Locate the cell with the specified text and output its (X, Y) center coordinate. 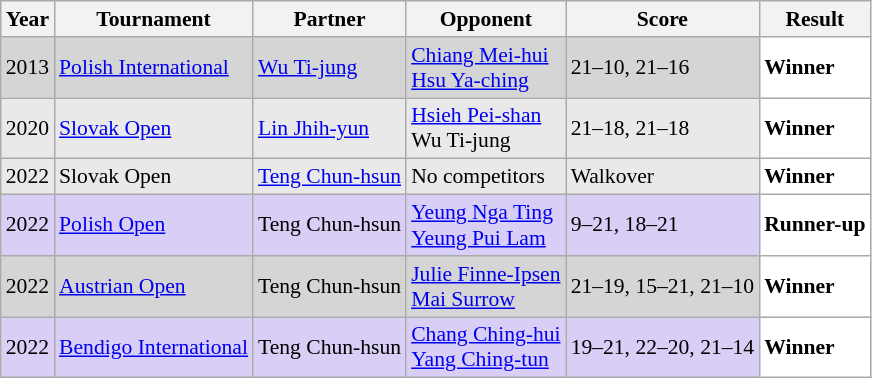
Wu Ti-jung (330, 68)
Austrian Open (154, 286)
Partner (330, 19)
21–19, 15–21, 21–10 (663, 286)
Year (28, 19)
Polish Open (154, 226)
Yeung Nga Ting Yeung Pui Lam (486, 226)
19–21, 22–20, 21–14 (663, 348)
21–10, 21–16 (663, 68)
Chang Ching-hui Yang Ching-tun (486, 348)
Lin Jhih-yun (330, 128)
Tournament (154, 19)
21–18, 21–18 (663, 128)
2013 (28, 68)
Walkover (663, 177)
No competitors (486, 177)
Opponent (486, 19)
9–21, 18–21 (663, 226)
Chiang Mei-hui Hsu Ya-ching (486, 68)
Bendigo International (154, 348)
Polish International (154, 68)
2020 (28, 128)
Hsieh Pei-shan Wu Ti-jung (486, 128)
Score (663, 19)
Julie Finne-Ipsen Mai Surrow (486, 286)
Runner-up (814, 226)
Result (814, 19)
